From the cell containing the given text, extract its center point as (X, Y) coordinate. 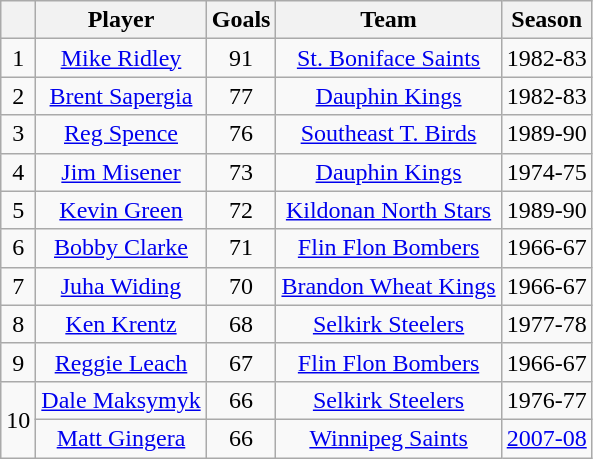
Winnipeg Saints (388, 438)
71 (241, 248)
1 (18, 58)
Player (121, 20)
Mike Ridley (121, 58)
2007-08 (546, 438)
Matt Gingera (121, 438)
67 (241, 362)
Brent Sapergia (121, 96)
Dale Maksymyk (121, 400)
6 (18, 248)
76 (241, 134)
Kevin Green (121, 210)
Jim Misener (121, 172)
2 (18, 96)
1974-75 (546, 172)
Juha Widing (121, 286)
Bobby Clarke (121, 248)
1977-78 (546, 324)
7 (18, 286)
5 (18, 210)
Reg Spence (121, 134)
9 (18, 362)
72 (241, 210)
70 (241, 286)
Goals (241, 20)
Southeast T. Birds (388, 134)
77 (241, 96)
Team (388, 20)
Season (546, 20)
Ken Krentz (121, 324)
91 (241, 58)
73 (241, 172)
3 (18, 134)
68 (241, 324)
4 (18, 172)
Kildonan North Stars (388, 210)
Brandon Wheat Kings (388, 286)
1976-77 (546, 400)
St. Boniface Saints (388, 58)
Reggie Leach (121, 362)
8 (18, 324)
10 (18, 419)
